For the text-containing cell, return its midpoint in (X, Y) coordinate format. 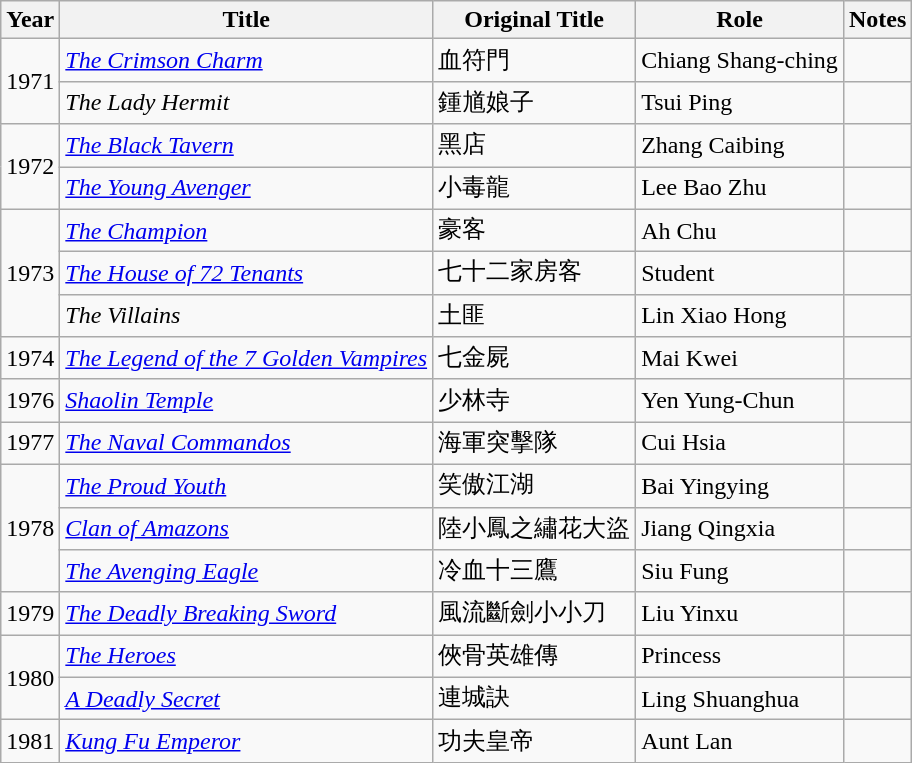
Cui Hsia (740, 444)
海軍突擊隊 (534, 444)
Aunt Lan (740, 742)
1972 (30, 166)
1976 (30, 400)
The Crimson Charm (246, 60)
功夫皇帝 (534, 742)
土匪 (534, 316)
鍾馗娘子 (534, 102)
A Deadly Secret (246, 698)
Ah Chu (740, 230)
The Heroes (246, 656)
Notes (877, 20)
The Proud Youth (246, 486)
陸小鳳之繡花大盜 (534, 528)
The Avenging Eagle (246, 572)
Chiang Shang-ching (740, 60)
The Naval Commandos (246, 444)
Title (246, 20)
小毒龍 (534, 188)
The House of 72 Tenants (246, 274)
黑店 (534, 146)
1981 (30, 742)
The Lady Hermit (246, 102)
Tsui Ping (740, 102)
The Black Tavern (246, 146)
Siu Fung (740, 572)
連城訣 (534, 698)
Original Title (534, 20)
Ling Shuanghua (740, 698)
1974 (30, 358)
Student (740, 274)
豪客 (534, 230)
The Villains (246, 316)
笑傲江湖 (534, 486)
血符門 (534, 60)
The Young Avenger (246, 188)
少林寺 (534, 400)
The Deadly Breaking Sword (246, 614)
Liu Yinxu (740, 614)
Shaolin Temple (246, 400)
1971 (30, 82)
Yen Yung-Chun (740, 400)
Year (30, 20)
1980 (30, 678)
1977 (30, 444)
Bai Yingying (740, 486)
Zhang Caibing (740, 146)
俠骨英雄傳 (534, 656)
Clan of Amazons (246, 528)
Kung Fu Emperor (246, 742)
Princess (740, 656)
Lee Bao Zhu (740, 188)
七金屍 (534, 358)
七十二家房客 (534, 274)
Role (740, 20)
Jiang Qingxia (740, 528)
冷血十三鷹 (534, 572)
風流斷劍小小刀 (534, 614)
The Champion (246, 230)
1979 (30, 614)
Mai Kwei (740, 358)
1978 (30, 528)
The Legend of the 7 Golden Vampires (246, 358)
Lin Xiao Hong (740, 316)
1973 (30, 273)
